Return the [X, Y] coordinate for the center point of the cell that contains the specified text.  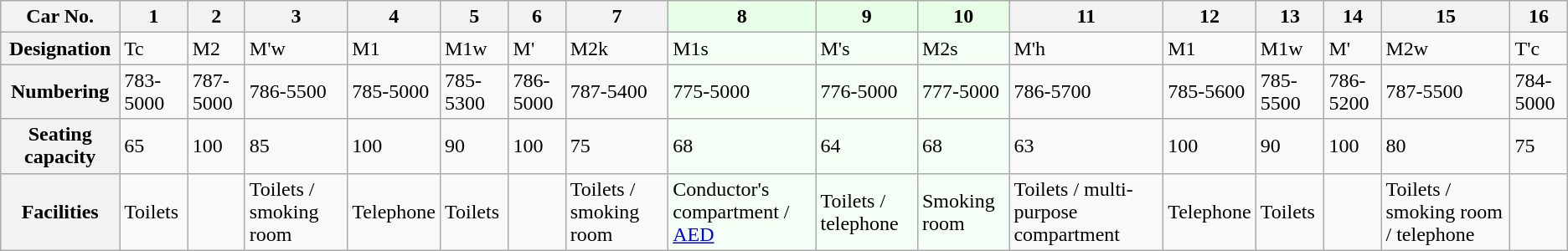
80 [1446, 146]
M'h [1086, 49]
784-5000 [1539, 92]
1 [154, 17]
10 [963, 17]
Designation [60, 49]
785-5600 [1210, 92]
16 [1539, 17]
785-5000 [394, 92]
Car No. [60, 17]
776-5000 [867, 92]
Toilets / smoking room / telephone [1446, 212]
M's [867, 49]
14 [1353, 17]
4 [394, 17]
9 [867, 17]
64 [867, 146]
Seating capacity [60, 146]
2 [216, 17]
786-5000 [537, 92]
12 [1210, 17]
85 [297, 146]
785-5500 [1290, 92]
Conductor's compartment / AED [742, 212]
786-5200 [1353, 92]
Smoking room [963, 212]
15 [1446, 17]
3 [297, 17]
M'w [297, 49]
7 [616, 17]
775-5000 [742, 92]
M1s [742, 49]
786-5700 [1086, 92]
11 [1086, 17]
65 [154, 146]
Tc [154, 49]
63 [1086, 146]
787-5500 [1446, 92]
786-5500 [297, 92]
8 [742, 17]
T'c [1539, 49]
777-5000 [963, 92]
787-5400 [616, 92]
M2 [216, 49]
Toilets / telephone [867, 212]
13 [1290, 17]
5 [474, 17]
787-5000 [216, 92]
M2w [1446, 49]
Facilities [60, 212]
M2k [616, 49]
Numbering [60, 92]
6 [537, 17]
783-5000 [154, 92]
M2s [963, 49]
Toilets / multi-purpose compartment [1086, 212]
785-5300 [474, 92]
